Determine the (X, Y) coordinate at the center of the cell enclosing the given text.  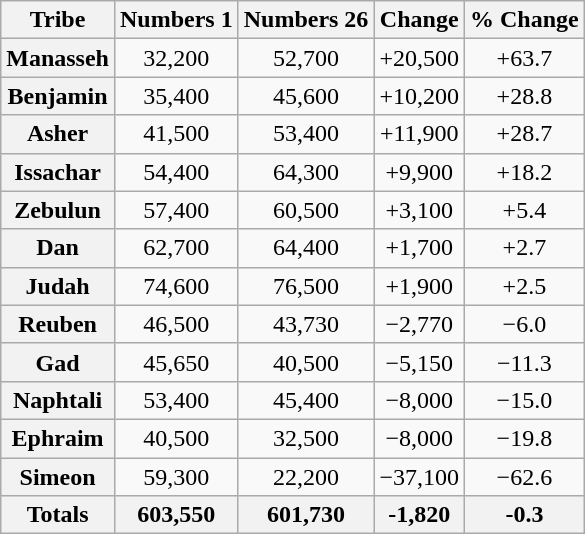
54,400 (176, 172)
+3,100 (420, 210)
+2.7 (525, 248)
+5.4 (525, 210)
Tribe (58, 20)
+1,900 (420, 286)
−6.0 (525, 324)
−2,770 (420, 324)
−19.8 (525, 438)
Judah (58, 286)
Simeon (58, 477)
74,600 (176, 286)
Numbers 1 (176, 20)
+1,700 (420, 248)
45,400 (306, 400)
+9,900 (420, 172)
22,200 (306, 477)
Ephraim (58, 438)
Issachar (58, 172)
76,500 (306, 286)
59,300 (176, 477)
45,650 (176, 362)
64,400 (306, 248)
Totals (58, 515)
Gad (58, 362)
46,500 (176, 324)
Change (420, 20)
Asher (58, 134)
+11,900 (420, 134)
Benjamin (58, 96)
−5,150 (420, 362)
45,600 (306, 96)
-1,820 (420, 515)
+10,200 (420, 96)
41,500 (176, 134)
601,730 (306, 515)
62,700 (176, 248)
+63.7 (525, 58)
−15.0 (525, 400)
+2.5 (525, 286)
57,400 (176, 210)
−62.6 (525, 477)
Dan (58, 248)
% Change (525, 20)
52,700 (306, 58)
Zebulun (58, 210)
−37,100 (420, 477)
Manasseh (58, 58)
+18.2 (525, 172)
43,730 (306, 324)
32,500 (306, 438)
Naphtali (58, 400)
35,400 (176, 96)
-0.3 (525, 515)
Numbers 26 (306, 20)
64,300 (306, 172)
+28.7 (525, 134)
32,200 (176, 58)
Reuben (58, 324)
+20,500 (420, 58)
603,550 (176, 515)
+28.8 (525, 96)
−11.3 (525, 362)
60,500 (306, 210)
